Return the (X, Y) coordinate for the center point of the cell that contains the specified text.  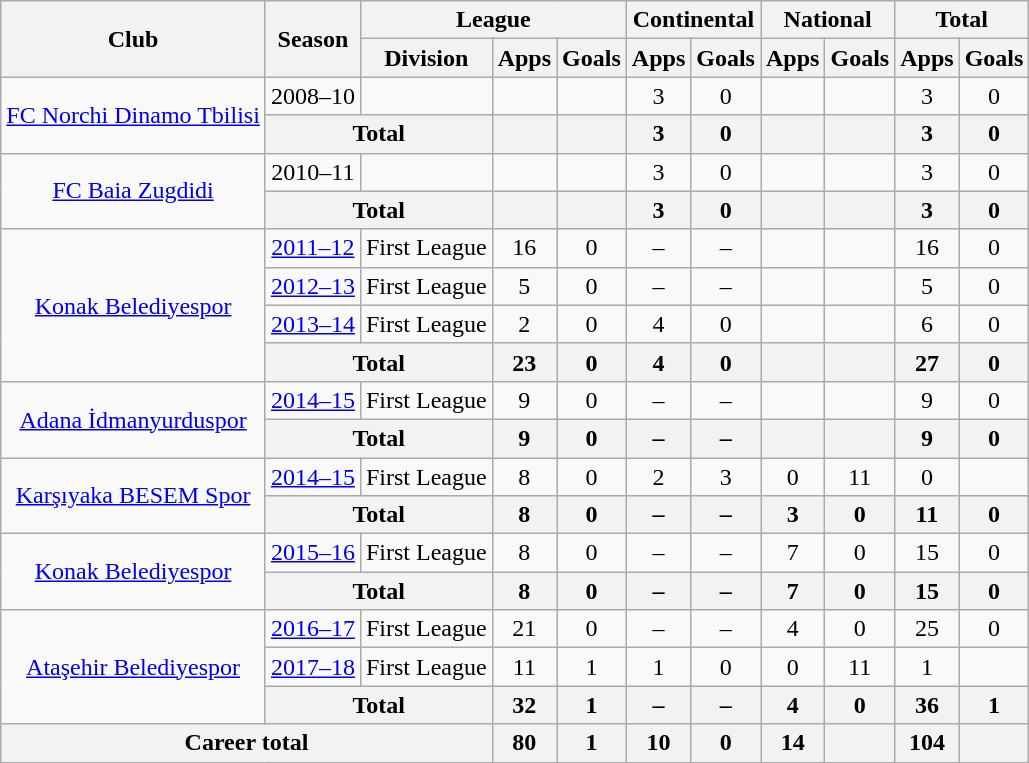
Club (134, 39)
National (827, 20)
2013–14 (312, 324)
FC Norchi Dinamo Tbilisi (134, 115)
Division (426, 58)
80 (524, 743)
2012–13 (312, 286)
Career total (246, 743)
10 (658, 743)
104 (927, 743)
FC Baia Zugdidi (134, 191)
Ataşehir Belediyespor (134, 667)
6 (927, 324)
27 (927, 362)
League (493, 20)
25 (927, 629)
21 (524, 629)
32 (524, 705)
2015–16 (312, 553)
Continental (693, 20)
2011–12 (312, 248)
Adana İdmanyurduspor (134, 419)
23 (524, 362)
2008–10 (312, 96)
Season (312, 39)
2016–17 (312, 629)
2017–18 (312, 667)
Karşıyaka BESEM Spor (134, 496)
36 (927, 705)
2010–11 (312, 172)
14 (792, 743)
